Pinpoint the cell where the given text exists, returning its (x, y) midpoint coordinate. 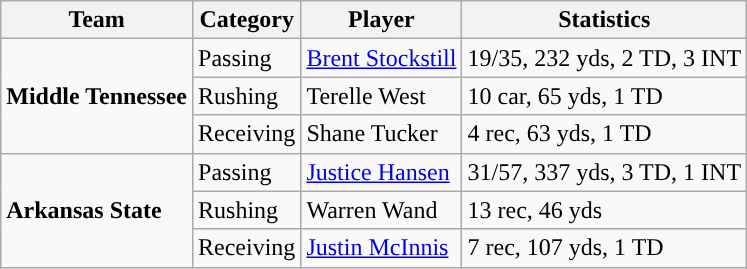
Justice Hansen (382, 172)
19/35, 232 yds, 2 TD, 3 INT (604, 58)
Terelle West (382, 96)
Warren Wand (382, 210)
Team (97, 20)
Player (382, 20)
Justin McInnis (382, 248)
Arkansas State (97, 210)
Shane Tucker (382, 134)
13 rec, 46 yds (604, 210)
Brent Stockstill (382, 58)
10 car, 65 yds, 1 TD (604, 96)
4 rec, 63 yds, 1 TD (604, 134)
Middle Tennessee (97, 96)
Category (247, 20)
31/57, 337 yds, 3 TD, 1 INT (604, 172)
Statistics (604, 20)
7 rec, 107 yds, 1 TD (604, 248)
